Return the (X, Y) coordinate for the center point of the cell that contains the specified text.  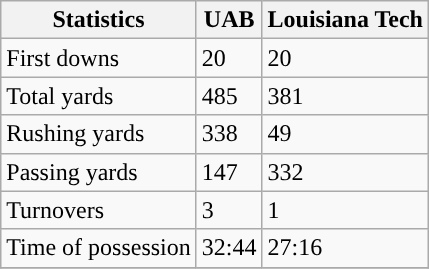
Time of possession (99, 248)
147 (229, 172)
Statistics (99, 20)
49 (345, 134)
UAB (229, 20)
27:16 (345, 248)
485 (229, 96)
1 (345, 210)
32:44 (229, 248)
332 (345, 172)
First downs (99, 58)
Passing yards (99, 172)
3 (229, 210)
Louisiana Tech (345, 20)
Total yards (99, 96)
Rushing yards (99, 134)
381 (345, 96)
338 (229, 134)
Turnovers (99, 210)
